Identify which cell holds the provided text, then report its (X, Y) central coordinate. 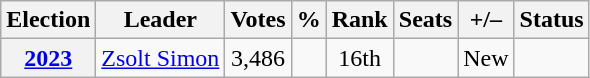
3,486 (258, 58)
2023 (48, 58)
% (308, 20)
New (486, 58)
Seats (425, 20)
Status (552, 20)
Rank (360, 20)
16th (360, 58)
Votes (258, 20)
+/– (486, 20)
Zsolt Simon (160, 58)
Election (48, 20)
Leader (160, 20)
